From the cell containing the given text, extract its center point as (X, Y) coordinate. 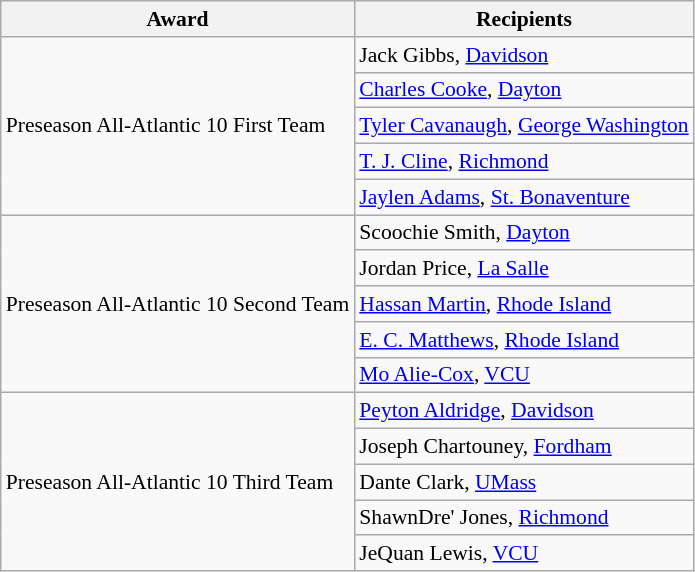
Scoochie Smith, Dayton (524, 233)
E. C. Matthews, Rhode Island (524, 340)
Award (178, 19)
Joseph Chartouney, Fordham (524, 447)
Mo Alie-Cox, VCU (524, 375)
Charles Cooke, Dayton (524, 90)
Jordan Price, La Salle (524, 269)
Hassan Martin, Rhode Island (524, 304)
Preseason All-Atlantic 10 Third Team (178, 482)
Jaylen Adams, St. Bonaventure (524, 197)
ShawnDre' Jones, Richmond (524, 518)
Tyler Cavanaugh, George Washington (524, 126)
Peyton Aldridge, Davidson (524, 411)
JeQuan Lewis, VCU (524, 554)
Preseason All-Atlantic 10 Second Team (178, 304)
T. J. Cline, Richmond (524, 162)
Preseason All-Atlantic 10 First Team (178, 126)
Recipients (524, 19)
Dante Clark, UMass (524, 482)
Jack Gibbs, Davidson (524, 55)
